Capture the cell that displays the provided text and extract its (X, Y) central coordinate. 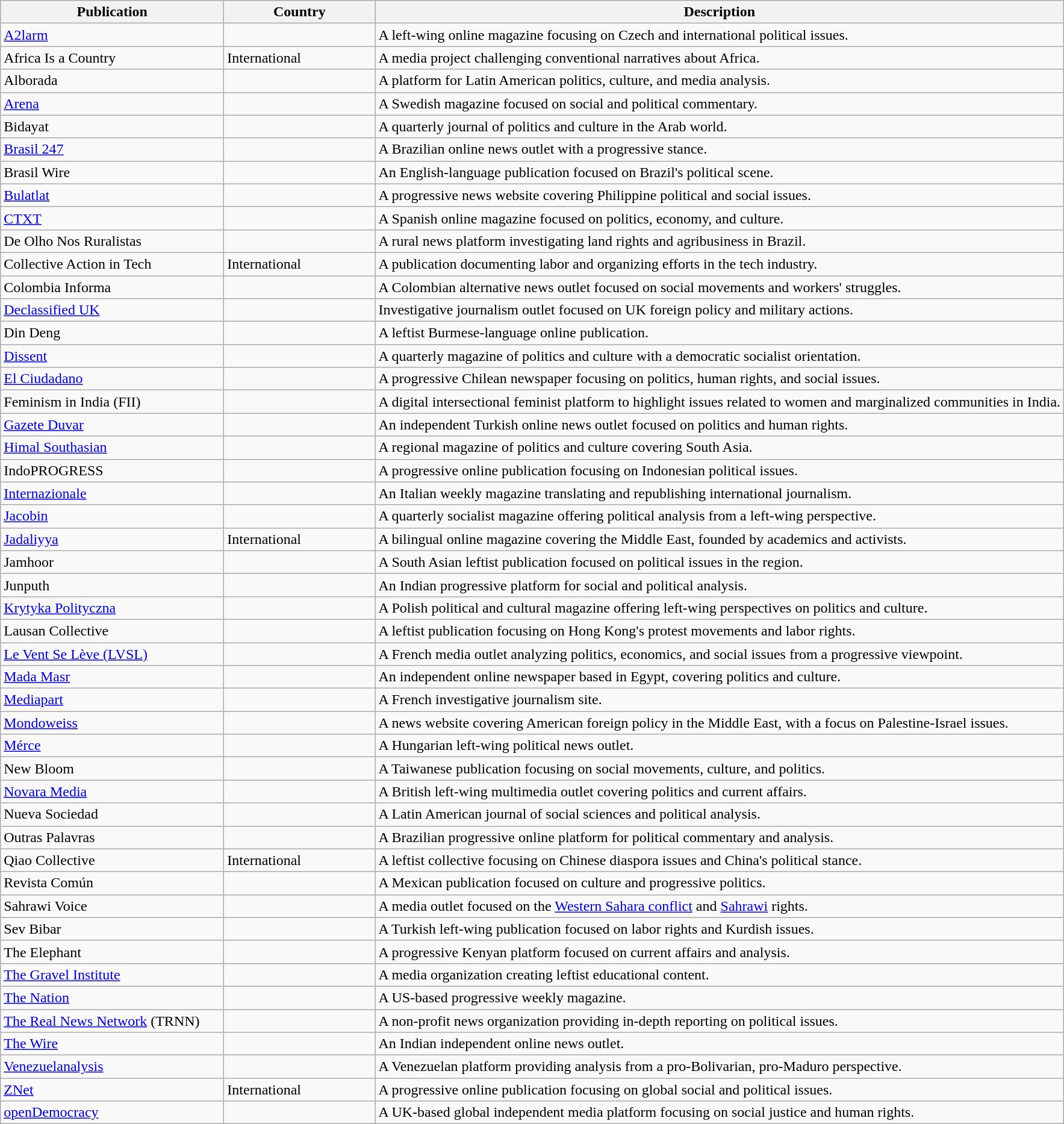
A left-wing online magazine focusing on Czech and international political issues. (720, 35)
A quarterly journal of politics and culture in the Arab world. (720, 126)
A rural news platform investigating land rights and agribusiness in Brazil. (720, 241)
Revista Común (112, 883)
Collective Action in Tech (112, 264)
Din Deng (112, 333)
An Indian progressive platform for social and political analysis. (720, 585)
Mediapart (112, 700)
An Italian weekly magazine translating and republishing international journalism. (720, 493)
Nueva Sociedad (112, 814)
Novara Media (112, 791)
Bulatlat (112, 195)
A2larm (112, 35)
Lausan Collective (112, 631)
The Gravel Institute (112, 975)
Mérce (112, 746)
The Nation (112, 998)
Colombia Informa (112, 287)
An English-language publication focused on Brazil's political scene. (720, 172)
Jacobin (112, 516)
A Polish political and cultural magazine offering left-wing perspectives on politics and culture. (720, 608)
Krytyka Polityczna (112, 608)
A regional magazine of politics and culture covering South Asia. (720, 448)
El Ciudadano (112, 379)
A digital intersectional feminist platform to highlight issues related to women and marginalized communities in India. (720, 402)
The Wire (112, 1044)
A US-based progressive weekly magazine. (720, 998)
A progressive online publication focusing on global social and political issues. (720, 1090)
Mondoweiss (112, 723)
A publication documenting labor and organizing efforts in the tech industry. (720, 264)
Feminism in India (FII) (112, 402)
A non-profit news organization providing in-depth reporting on political issues. (720, 1021)
IndoPROGRESS (112, 470)
A Spanish online magazine focused on politics, economy, and culture. (720, 218)
Alborada (112, 81)
Investigative journalism outlet focused on UK foreign policy and military actions. (720, 310)
Gazete Duvar (112, 425)
A Brazilian online news outlet with a progressive stance. (720, 149)
A media project challenging conventional narratives about Africa. (720, 58)
ZNet (112, 1090)
Junputh (112, 585)
An independent online newspaper based in Egypt, covering politics and culture. (720, 677)
A progressive online publication focusing on Indonesian political issues. (720, 470)
Bidayat (112, 126)
Himal Southasian (112, 448)
Africa Is a Country (112, 58)
Arena (112, 104)
Qiao Collective (112, 860)
Outras Palavras (112, 837)
A Brazilian progressive online platform for political commentary and analysis. (720, 837)
A British left-wing multimedia outlet covering politics and current affairs. (720, 791)
A Venezuelan platform providing analysis from a pro-Bolivarian, pro-Maduro perspective. (720, 1067)
The Elephant (112, 952)
A platform for Latin American politics, culture, and media analysis. (720, 81)
Jamhoor (112, 562)
A leftist Burmese-language online publication. (720, 333)
Sahrawi Voice (112, 906)
A UK-based global independent media platform focusing on social justice and human rights. (720, 1113)
Jadaliyya (112, 539)
A French investigative journalism site. (720, 700)
Declassified UK (112, 310)
Mada Masr (112, 677)
A leftist collective focusing on Chinese diaspora issues and China's political stance. (720, 860)
A media organization creating leftist educational content. (720, 975)
openDemocracy (112, 1113)
A progressive news website covering Philippine political and social issues. (720, 195)
Brasil Wire (112, 172)
A Turkish left-wing publication focused on labor rights and Kurdish issues. (720, 929)
A news website covering American foreign policy in the Middle East, with a focus on Palestine-Israel issues. (720, 723)
A Taiwanese publication focusing on social movements, culture, and politics. (720, 769)
A South Asian leftist publication focused on political issues in the region. (720, 562)
Publication (112, 12)
A bilingual online magazine covering the Middle East, founded by academics and activists. (720, 539)
A Colombian alternative news outlet focused on social movements and workers' struggles. (720, 287)
A Swedish magazine focused on social and political commentary. (720, 104)
Dissent (112, 356)
A Hungarian left-wing political news outlet. (720, 746)
A progressive Kenyan platform focused on current affairs and analysis. (720, 952)
Country (300, 12)
Le Vent Se Lève (LVSL) (112, 654)
A quarterly magazine of politics and culture with a democratic socialist orientation. (720, 356)
Brasil 247 (112, 149)
A leftist publication focusing on Hong Kong's protest movements and labor rights. (720, 631)
De Olho Nos Ruralistas (112, 241)
A quarterly socialist magazine offering political analysis from a left-wing perspective. (720, 516)
A progressive Chilean newspaper focusing on politics, human rights, and social issues. (720, 379)
A French media outlet analyzing politics, economics, and social issues from a progressive viewpoint. (720, 654)
A media outlet focused on the Western Sahara conflict and Sahrawi rights. (720, 906)
A Latin American journal of social sciences and political analysis. (720, 814)
Venezuelanalysis (112, 1067)
An independent Turkish online news outlet focused on politics and human rights. (720, 425)
The Real News Network (TRNN) (112, 1021)
Internazionale (112, 493)
CTXT (112, 218)
Sev Bibar (112, 929)
Description (720, 12)
A Mexican publication focused on culture and progressive politics. (720, 883)
New Bloom (112, 769)
An Indian independent online news outlet. (720, 1044)
